Detect which cell encompasses the target text, then output its [x, y] center coordinate. 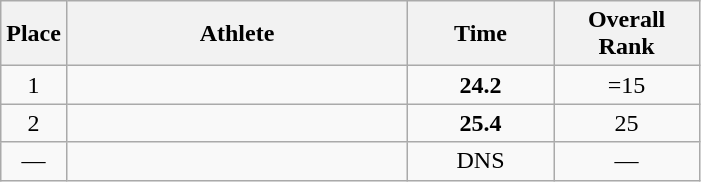
Time [481, 34]
Overall Rank [627, 34]
Athlete [236, 34]
Place [34, 34]
1 [34, 85]
24.2 [481, 85]
DNS [481, 161]
25.4 [481, 123]
2 [34, 123]
=15 [627, 85]
25 [627, 123]
